Identify which cell holds the provided text, then report its (x, y) central coordinate. 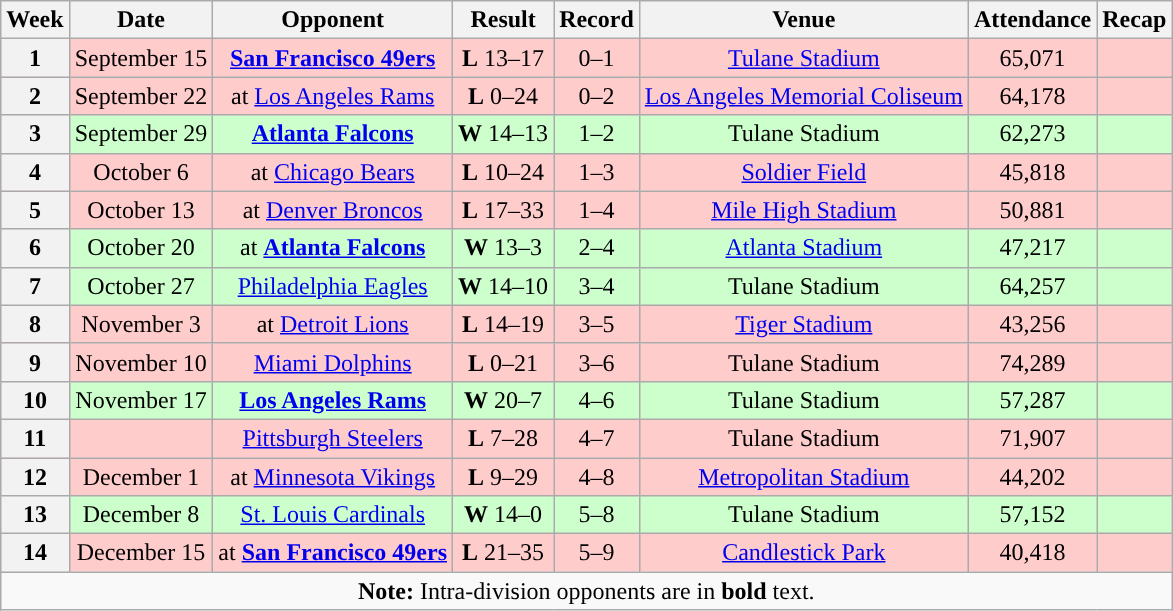
November 17 (141, 400)
45,818 (1032, 172)
Recap (1134, 20)
71,907 (1032, 438)
5 (35, 210)
at Detroit Lions (333, 324)
1–4 (597, 210)
50,881 (1032, 210)
7 (35, 286)
October 27 (141, 286)
0–2 (597, 96)
Philadelphia Eagles (333, 286)
Mile High Stadium (804, 210)
Opponent (333, 20)
at San Francisco 49ers (333, 553)
San Francisco 49ers (333, 58)
Los Angeles Memorial Coliseum (804, 96)
Attendance (1032, 20)
September 29 (141, 134)
December 15 (141, 553)
at Atlanta Falcons (333, 248)
64,257 (1032, 286)
11 (35, 438)
4–8 (597, 477)
Los Angeles Rams (333, 400)
W 14–10 (504, 286)
4 (35, 172)
2 (35, 96)
October 6 (141, 172)
W 13–3 (504, 248)
November 10 (141, 362)
3–5 (597, 324)
13 (35, 515)
L 14–19 (504, 324)
at Chicago Bears (333, 172)
57,152 (1032, 515)
L 17–33 (504, 210)
64,178 (1032, 96)
W 20–7 (504, 400)
Miami Dolphins (333, 362)
Tiger Stadium (804, 324)
September 15 (141, 58)
L 0–21 (504, 362)
at Minnesota Vikings (333, 477)
L 21–35 (504, 553)
December 8 (141, 515)
44,202 (1032, 477)
W 14–0 (504, 515)
December 1 (141, 477)
Note: Intra-division opponents are in bold text. (586, 591)
L 13–17 (504, 58)
0–1 (597, 58)
40,418 (1032, 553)
Candlestick Park (804, 553)
September 22 (141, 96)
4–7 (597, 438)
6 (35, 248)
at Los Angeles Rams (333, 96)
3–4 (597, 286)
4–6 (597, 400)
October 13 (141, 210)
Week (35, 20)
2–4 (597, 248)
Metropolitan Stadium (804, 477)
Atlanta Stadium (804, 248)
L 0–24 (504, 96)
November 3 (141, 324)
9 (35, 362)
62,273 (1032, 134)
12 (35, 477)
L 7–28 (504, 438)
74,289 (1032, 362)
Soldier Field (804, 172)
1 (35, 58)
Record (597, 20)
St. Louis Cardinals (333, 515)
5–8 (597, 515)
3 (35, 134)
65,071 (1032, 58)
Venue (804, 20)
57,287 (1032, 400)
8 (35, 324)
W 14–13 (504, 134)
Result (504, 20)
October 20 (141, 248)
Atlanta Falcons (333, 134)
14 (35, 553)
L 9–29 (504, 477)
1–3 (597, 172)
1–2 (597, 134)
3–6 (597, 362)
Pittsburgh Steelers (333, 438)
at Denver Broncos (333, 210)
5–9 (597, 553)
10 (35, 400)
Date (141, 20)
47,217 (1032, 248)
43,256 (1032, 324)
L 10–24 (504, 172)
